Extract the (X, Y) coordinate from the center of the cell holding the provided text.  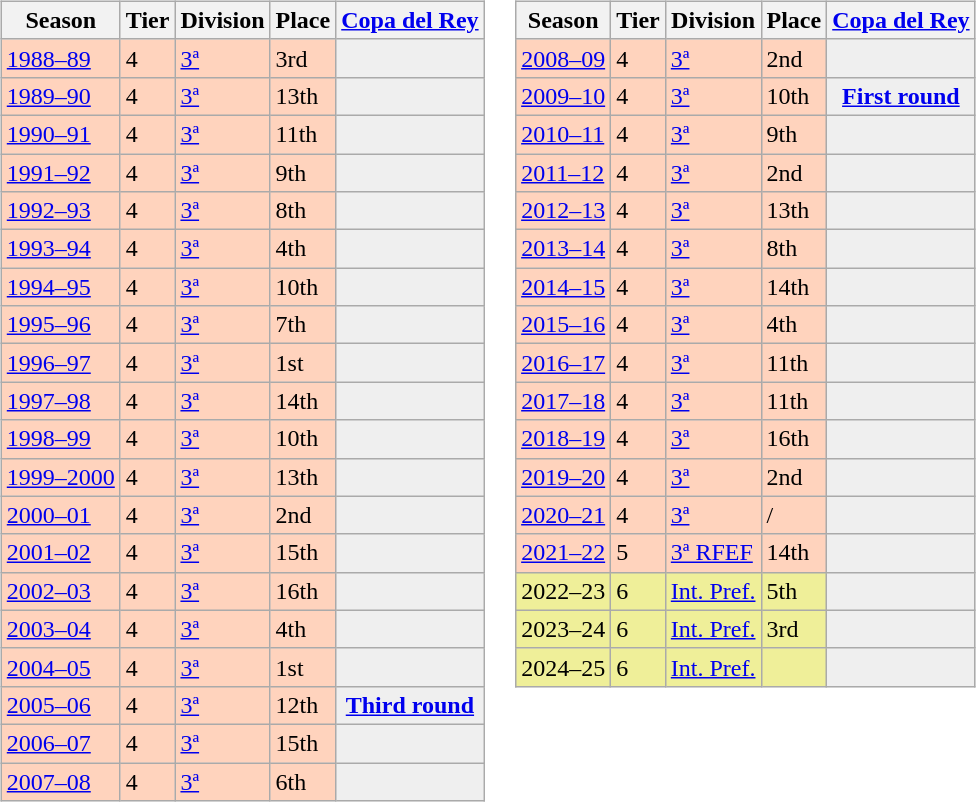
2013–14 (564, 249)
1997–98 (60, 401)
5th (794, 591)
First round (901, 96)
1990–91 (60, 134)
/ (794, 515)
2003–04 (60, 629)
1989–90 (60, 96)
2004–05 (60, 667)
2020–21 (564, 515)
2022–23 (564, 591)
2011–12 (564, 173)
2012–13 (564, 211)
2024–25 (564, 667)
5 (638, 553)
6th (303, 781)
3ª RFEF (713, 553)
2021–22 (564, 553)
1991–92 (60, 173)
2009–10 (564, 96)
2000–01 (60, 515)
2023–24 (564, 629)
1992–93 (60, 211)
12th (303, 705)
2001–02 (60, 553)
1988–89 (60, 58)
1994–95 (60, 287)
1999–2000 (60, 477)
1996–97 (60, 363)
2018–19 (564, 439)
Third round (410, 705)
2006–07 (60, 743)
2014–15 (564, 287)
7th (303, 325)
2015–16 (564, 325)
1993–94 (60, 249)
2017–18 (564, 401)
2002–03 (60, 591)
2019–20 (564, 477)
2010–11 (564, 134)
2005–06 (60, 705)
2007–08 (60, 781)
2008–09 (564, 58)
2016–17 (564, 363)
1995–96 (60, 325)
1998–99 (60, 439)
